Identify which cell holds the provided text, then report its (X, Y) central coordinate. 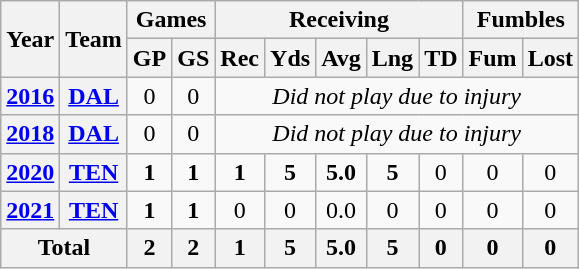
2021 (30, 210)
TD (441, 58)
Receiving (339, 20)
2016 (30, 96)
0.0 (342, 210)
Games (170, 20)
2020 (30, 172)
Year (30, 39)
Team (94, 39)
Lost (550, 58)
Fum (492, 58)
Total (64, 248)
GP (149, 58)
GS (194, 58)
2018 (30, 134)
Rec (240, 58)
Avg (342, 58)
Lng (392, 58)
Fumbles (520, 20)
Yds (290, 58)
